Provide the (x, y) coordinate of the cell's center where the given text is located.  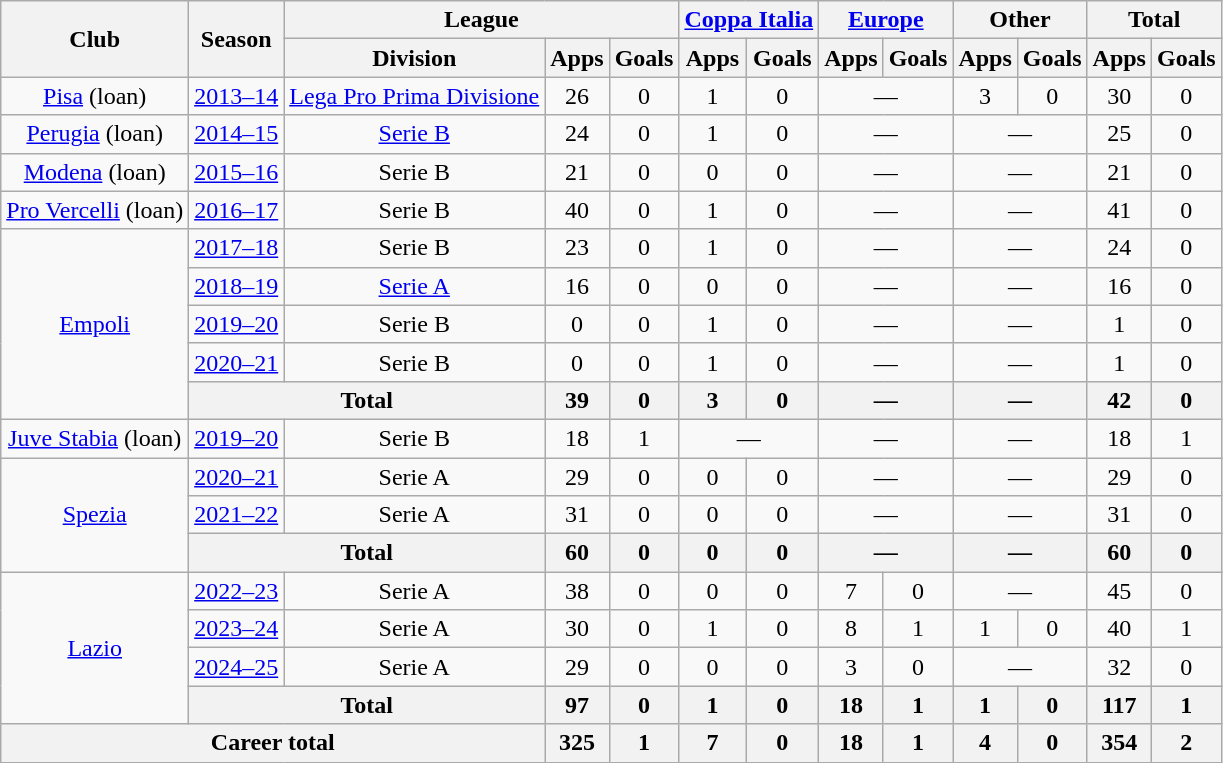
2024–25 (236, 667)
League (482, 20)
Division (414, 58)
2 (1186, 743)
25 (1119, 134)
Coppa Italia (749, 20)
2022–23 (236, 591)
Career total (273, 743)
8 (851, 629)
2018–19 (236, 286)
Europe (886, 20)
Spezia (95, 515)
Modena (loan) (95, 172)
97 (577, 705)
Pro Vercelli (loan) (95, 210)
42 (1119, 400)
41 (1119, 210)
354 (1119, 743)
38 (577, 591)
2013–14 (236, 96)
Lazio (95, 648)
Pisa (loan) (95, 96)
45 (1119, 591)
2014–15 (236, 134)
325 (577, 743)
26 (577, 96)
39 (577, 400)
2016–17 (236, 210)
117 (1119, 705)
Empoli (95, 324)
2023–24 (236, 629)
2015–16 (236, 172)
Other (1020, 20)
Season (236, 39)
Lega Pro Prima Divisione (414, 96)
23 (577, 248)
Juve Stabia (loan) (95, 438)
2017–18 (236, 248)
32 (1119, 667)
2021–22 (236, 515)
Club (95, 39)
Perugia (loan) (95, 134)
4 (985, 743)
